For the text-containing cell, return its midpoint in (X, Y) coordinate format. 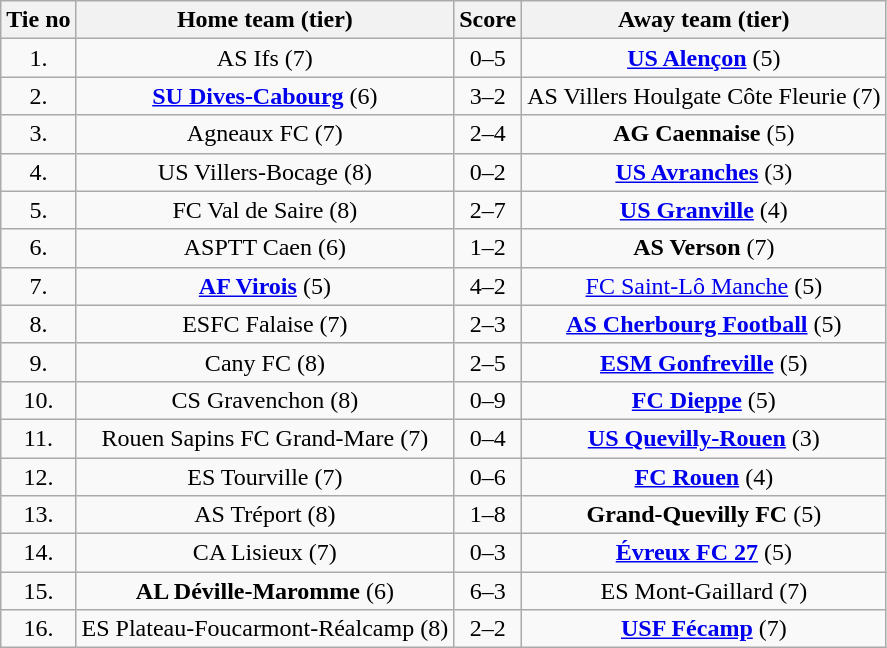
7. (38, 286)
CS Gravenchon (8) (265, 400)
16. (38, 629)
USF Fécamp (7) (704, 629)
0–5 (488, 58)
ESFC Falaise (7) (265, 324)
Rouen Sapins FC Grand-Mare (7) (265, 438)
ES Mont-Gaillard (7) (704, 591)
0–6 (488, 477)
Grand-Quevilly FC (5) (704, 515)
AF Virois (5) (265, 286)
US Alençon (5) (704, 58)
Score (488, 20)
9. (38, 362)
4–2 (488, 286)
ASPTT Caen (6) (265, 248)
AS Cherbourg Football (5) (704, 324)
6. (38, 248)
2–5 (488, 362)
1. (38, 58)
13. (38, 515)
AS Ifs (7) (265, 58)
2. (38, 96)
0–3 (488, 553)
5. (38, 210)
0–4 (488, 438)
AG Caennaise (5) (704, 134)
AS Villers Houlgate Côte Fleurie (7) (704, 96)
AS Verson (7) (704, 248)
FC Saint-Lô Manche (5) (704, 286)
11. (38, 438)
Home team (tier) (265, 20)
Tie no (38, 20)
ESM Gonfreville (5) (704, 362)
14. (38, 553)
2–7 (488, 210)
Agneaux FC (7) (265, 134)
2–2 (488, 629)
2–4 (488, 134)
3. (38, 134)
US Granville (4) (704, 210)
US Quevilly-Rouen (3) (704, 438)
12. (38, 477)
15. (38, 591)
0–9 (488, 400)
Away team (tier) (704, 20)
8. (38, 324)
1–2 (488, 248)
US Villers-Bocage (8) (265, 172)
FC Val de Saire (8) (265, 210)
AS Tréport (8) (265, 515)
ES Tourville (7) (265, 477)
Évreux FC 27 (5) (704, 553)
1–8 (488, 515)
3–2 (488, 96)
4. (38, 172)
AL Déville-Maromme (6) (265, 591)
0–2 (488, 172)
FC Dieppe (5) (704, 400)
Cany FC (8) (265, 362)
CA Lisieux (7) (265, 553)
ES Plateau-Foucarmont-Réalcamp (8) (265, 629)
2–3 (488, 324)
10. (38, 400)
US Avranches (3) (704, 172)
SU Dives-Cabourg (6) (265, 96)
FC Rouen (4) (704, 477)
6–3 (488, 591)
